Scan for the cell matching the given text and deliver its [X, Y] coordinate at center. 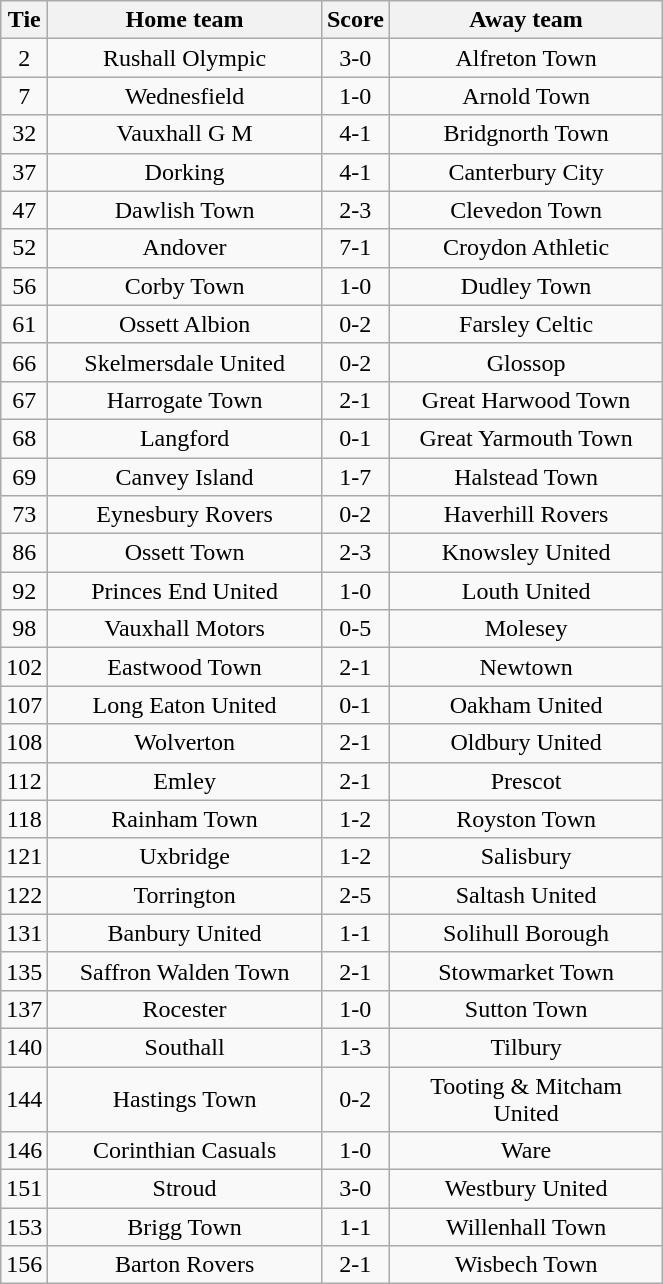
122 [24, 895]
Tilbury [526, 1047]
Molesey [526, 629]
Home team [185, 20]
69 [24, 477]
Away team [526, 20]
107 [24, 705]
Harrogate Town [185, 400]
Southall [185, 1047]
Tie [24, 20]
135 [24, 971]
Willenhall Town [526, 1227]
121 [24, 857]
153 [24, 1227]
Emley [185, 781]
137 [24, 1009]
67 [24, 400]
47 [24, 210]
Rainham Town [185, 819]
Oldbury United [526, 743]
Rushall Olympic [185, 58]
Westbury United [526, 1189]
2-5 [355, 895]
Langford [185, 438]
Barton Rovers [185, 1265]
144 [24, 1098]
Eastwood Town [185, 667]
Corby Town [185, 286]
Glossop [526, 362]
Ossett Town [185, 553]
Royston Town [526, 819]
Wisbech Town [526, 1265]
Brigg Town [185, 1227]
156 [24, 1265]
86 [24, 553]
Oakham United [526, 705]
Clevedon Town [526, 210]
Solihull Borough [526, 933]
2 [24, 58]
Wednesfield [185, 96]
102 [24, 667]
Corinthian Casuals [185, 1151]
Wolverton [185, 743]
66 [24, 362]
Canterbury City [526, 172]
Newtown [526, 667]
Stroud [185, 1189]
Canvey Island [185, 477]
Long Eaton United [185, 705]
Sutton Town [526, 1009]
Torrington [185, 895]
1-7 [355, 477]
151 [24, 1189]
0-5 [355, 629]
118 [24, 819]
1-3 [355, 1047]
61 [24, 324]
131 [24, 933]
Skelmersdale United [185, 362]
Great Harwood Town [526, 400]
Dawlish Town [185, 210]
146 [24, 1151]
Farsley Celtic [526, 324]
Arnold Town [526, 96]
Croydon Athletic [526, 248]
92 [24, 591]
Alfreton Town [526, 58]
Eynesbury Rovers [185, 515]
Salisbury [526, 857]
52 [24, 248]
Banbury United [185, 933]
Halstead Town [526, 477]
Andover [185, 248]
Rocester [185, 1009]
Uxbridge [185, 857]
Louth United [526, 591]
32 [24, 134]
98 [24, 629]
Score [355, 20]
140 [24, 1047]
Saffron Walden Town [185, 971]
Stowmarket Town [526, 971]
112 [24, 781]
Princes End United [185, 591]
37 [24, 172]
Bridgnorth Town [526, 134]
Ossett Albion [185, 324]
Dorking [185, 172]
68 [24, 438]
Vauxhall Motors [185, 629]
56 [24, 286]
Saltash United [526, 895]
Vauxhall G M [185, 134]
Knowsley United [526, 553]
Hastings Town [185, 1098]
Great Yarmouth Town [526, 438]
Tooting & Mitcham United [526, 1098]
Dudley Town [526, 286]
Haverhill Rovers [526, 515]
7 [24, 96]
Ware [526, 1151]
7-1 [355, 248]
108 [24, 743]
73 [24, 515]
Prescot [526, 781]
